Identify which cell holds the provided text, then report its (x, y) central coordinate. 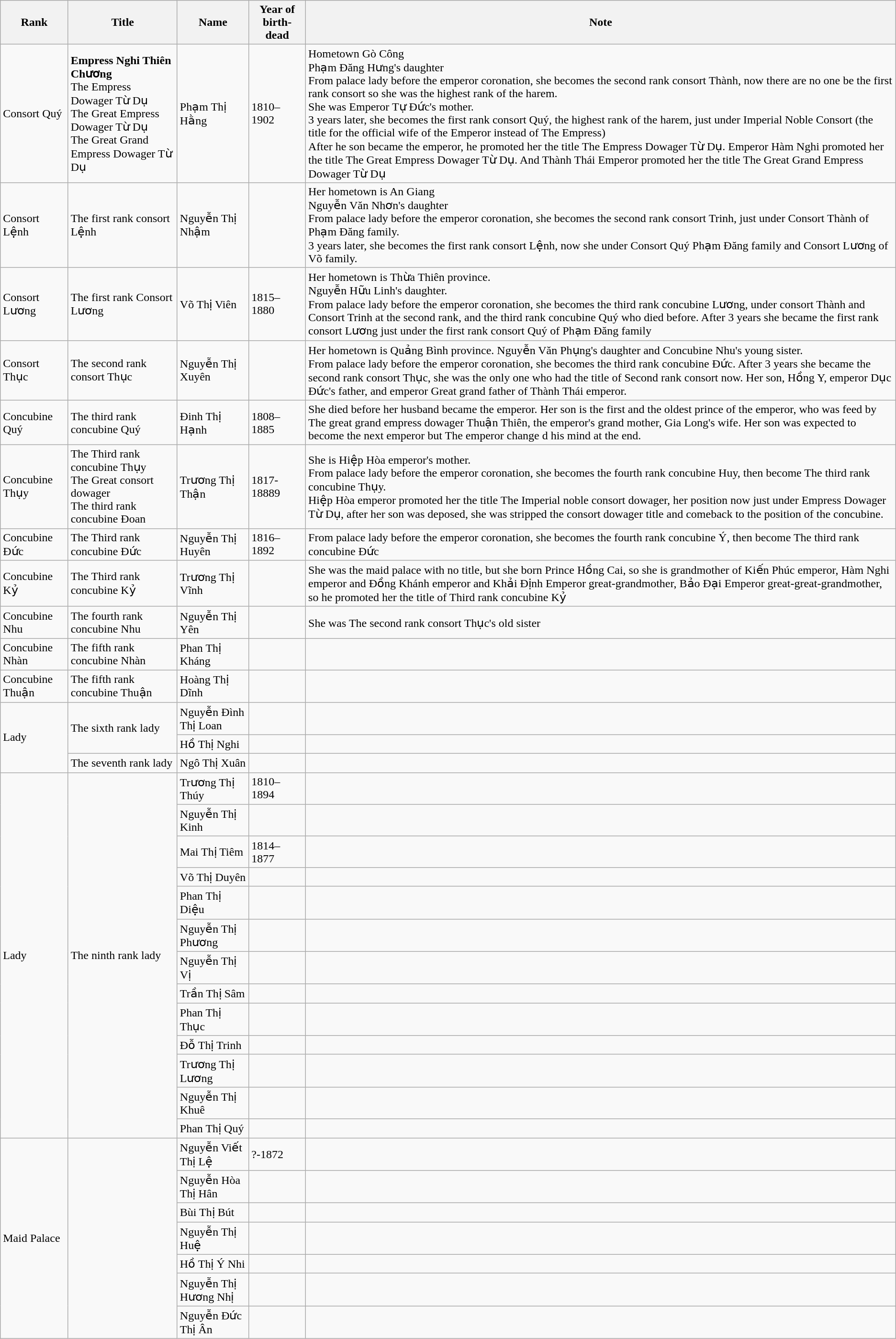
Title (123, 22)
Concubine Kỷ (34, 584)
Mai Thị Tiêm (213, 852)
Concubine Đức (34, 545)
Concubine Nhu (34, 622)
Concubine Quý (34, 423)
The Third rank concubine ThụyThe Great consort dowagerThe third rank concubine Đoan (123, 487)
The fifth rank concubine Thuận (123, 686)
Trương Thị Thúy (213, 789)
Nguyễn Đức Thị Ân (213, 1322)
Consort Lương (34, 304)
The Third rank concubine Kỷ (123, 584)
Nguyễn Thị Vị (213, 968)
Phạm Thị Hằng (213, 114)
The third rank concubine Quý (123, 423)
1808–1885 (278, 423)
Nguyễn Thị Huệ (213, 1238)
Nguyễn Hòa Thị Hân (213, 1187)
The Third rank concubine Đức (123, 545)
The first rank consort Lệnh (123, 225)
Hồ Thị Nghi (213, 744)
She was The second rank consort Thục's old sister (601, 622)
Đỗ Thị Trinh (213, 1045)
Trần Thị Sâm (213, 993)
From palace lady before the emperor coronation, she becomes the fourth rank concubine Ý, then become The third rank concubine Đức (601, 545)
Trương Thị Thận (213, 487)
1815–1880 (278, 304)
1810–1902 (278, 114)
The fifth rank concubine Nhàn (123, 655)
Trương Thị Lương (213, 1071)
Ngô Thị Xuân (213, 763)
Trương Thị Vĩnh (213, 584)
The seventh rank lady (123, 763)
Rank (34, 22)
The sixth rank lady (123, 728)
Bùi Thị Bút (213, 1213)
Đinh Thị Hạnh (213, 423)
The ninth rank lady (123, 955)
Year of birth-dead (278, 22)
Concubine Thuận (34, 686)
Nguyễn Thị Yên (213, 622)
Hoàng Thị Dĩnh (213, 686)
Phan Thị Kháng (213, 655)
Nguyễn Thị Nhậm (213, 225)
Nguyễn Đình Thị Loan (213, 718)
The fourth rank concubine Nhu (123, 622)
Concubine Nhàn (34, 655)
Empress Nghi Thiên ChươngThe Empress Dowager Từ DụThe Great Empress Dowager Từ DụThe Great Grand Empress Dowager Từ Dụ (123, 114)
Consort Lệnh (34, 225)
Maid Palace (34, 1239)
Nguyễn Thị Hương Nhị (213, 1290)
Concubine Thụy (34, 487)
Phan Thị Diệu (213, 903)
Nguyễn Thị Phương (213, 935)
1810–1894 (278, 789)
Consort Quý (34, 114)
Võ Thị Duyên (213, 877)
Nguyễn Thị Huyên (213, 545)
Phan Thị Thục (213, 1019)
Nguyễn Thị Kinh (213, 820)
1816–1892 (278, 545)
Name (213, 22)
Nguyễn Viết Thị Lệ (213, 1154)
Nguyễn Thị Xuyên (213, 370)
Consort Thục (34, 370)
The first rank Consort Lương (123, 304)
Nguyễn Thị Khuê (213, 1103)
Võ Thị Viên (213, 304)
1817-18889 (278, 487)
Hồ Thị Ý Nhi (213, 1264)
1814–1877 (278, 852)
Note (601, 22)
?-1872 (278, 1154)
Phan Thị Quý (213, 1128)
The second rank consort Thục (123, 370)
